Capture the cell that displays the provided text and extract its (x, y) central coordinate. 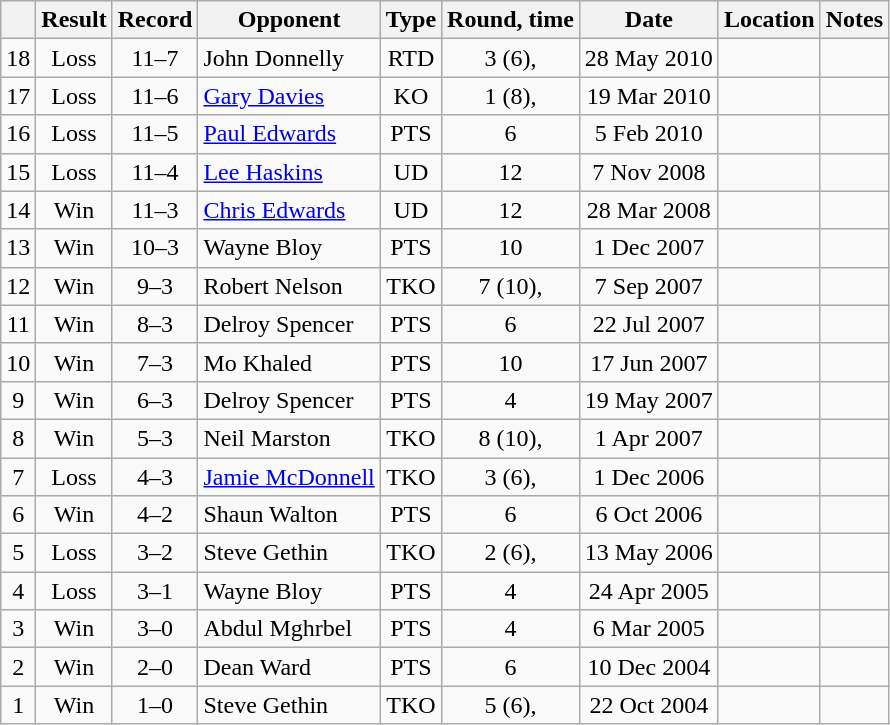
Opponent (289, 20)
11–5 (155, 134)
24 Apr 2005 (648, 591)
22 Oct 2004 (648, 705)
11–6 (155, 96)
13 May 2006 (648, 553)
KO (410, 96)
16 (18, 134)
Lee Haskins (289, 172)
10 Dec 2004 (648, 667)
8 (18, 438)
1 (18, 705)
John Donnelly (289, 58)
7 (18, 477)
1 (8), (511, 96)
2–0 (155, 667)
11 (18, 324)
RTD (410, 58)
Mo Khaled (289, 362)
Paul Edwards (289, 134)
18 (18, 58)
11–7 (155, 58)
5 Feb 2010 (648, 134)
Round, time (511, 20)
11–3 (155, 210)
3–1 (155, 591)
15 (18, 172)
7–3 (155, 362)
Record (155, 20)
10–3 (155, 248)
6 Oct 2006 (648, 515)
19 Mar 2010 (648, 96)
19 May 2007 (648, 400)
4–3 (155, 477)
6–3 (155, 400)
Type (410, 20)
17 Jun 2007 (648, 362)
Date (648, 20)
Jamie McDonnell (289, 477)
Chris Edwards (289, 210)
3 (18, 629)
7 (10), (511, 286)
3–0 (155, 629)
1 Dec 2006 (648, 477)
1 Apr 2007 (648, 438)
3–2 (155, 553)
28 Mar 2008 (648, 210)
6 Mar 2005 (648, 629)
Dean Ward (289, 667)
14 (18, 210)
7 Sep 2007 (648, 286)
Robert Nelson (289, 286)
5 (6), (511, 705)
7 Nov 2008 (648, 172)
1–0 (155, 705)
17 (18, 96)
Gary Davies (289, 96)
8 (10), (511, 438)
11–4 (155, 172)
2 (6), (511, 553)
5–3 (155, 438)
Result (74, 20)
8–3 (155, 324)
28 May 2010 (648, 58)
2 (18, 667)
Neil Marston (289, 438)
22 Jul 2007 (648, 324)
Abdul Mghrbel (289, 629)
4–2 (155, 515)
1 Dec 2007 (648, 248)
Notes (854, 20)
13 (18, 248)
Location (769, 20)
5 (18, 553)
Shaun Walton (289, 515)
9 (18, 400)
9–3 (155, 286)
